Search for the cell housing the specified text and yield its [X, Y] center coordinate. 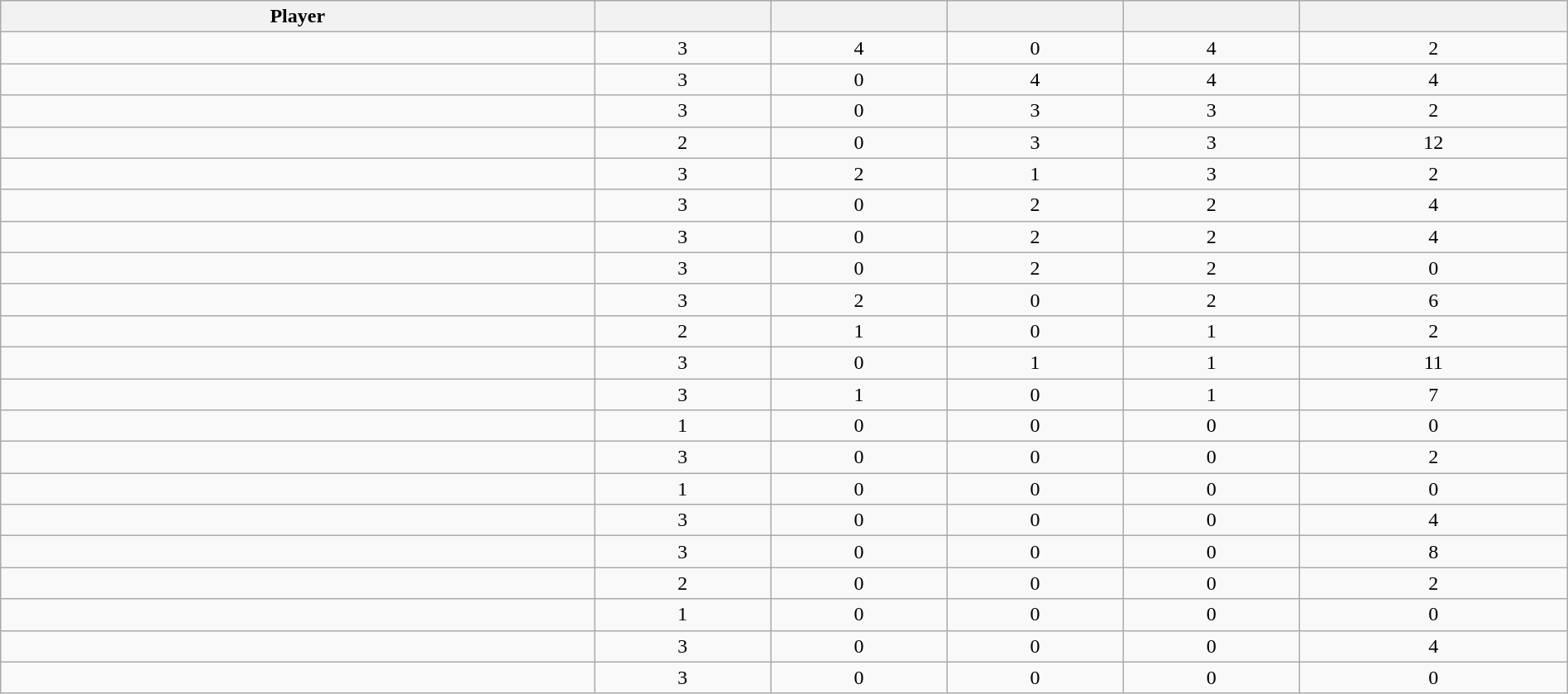
7 [1433, 395]
Player [298, 17]
11 [1433, 362]
12 [1433, 142]
8 [1433, 552]
6 [1433, 299]
